Find where the given text appears and provide that cell's center as [x, y] coordinate. 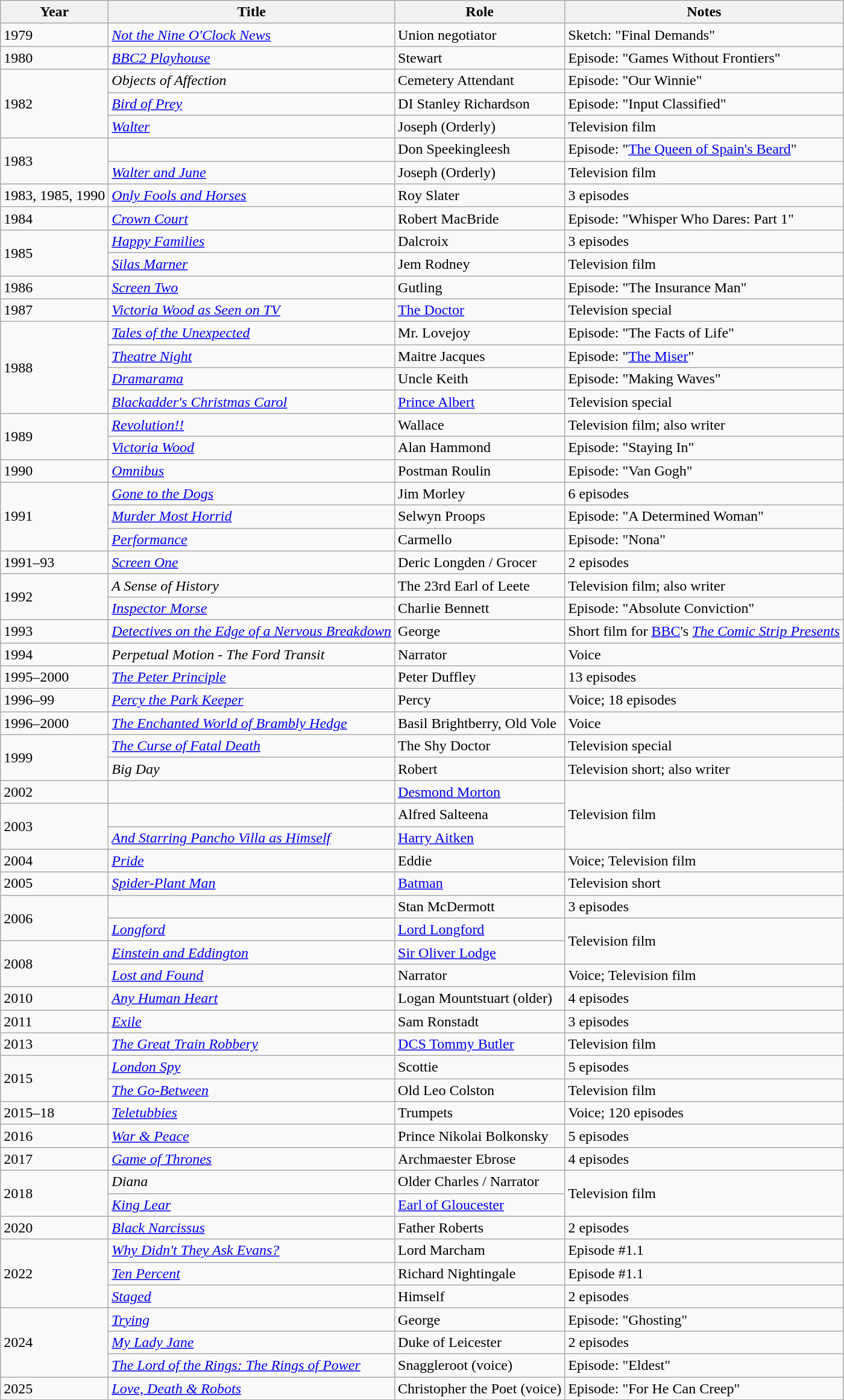
2010 [54, 998]
War & Peace [252, 1136]
Television short; also writer [704, 769]
Objects of Affection [252, 81]
Why Didn't They Ask Evans? [252, 1251]
1993 [54, 631]
Role [480, 12]
Episode: "The Facts of Life" [704, 333]
2015–18 [54, 1113]
1988 [54, 368]
Jim Morley [480, 494]
Episode: "Input Classified" [704, 104]
1983 [54, 161]
Batman [480, 884]
Exile [252, 1022]
Uncle Keith [480, 379]
1980 [54, 58]
1986 [54, 287]
Deric Longden / Grocer [480, 562]
Walter and June [252, 172]
2013 [54, 1044]
Only Fools and Horses [252, 195]
Episode: "Eldest" [704, 1365]
Teletubbies [252, 1113]
Richard Nightingale [480, 1273]
The Go-Between [252, 1090]
2024 [54, 1342]
Diana [252, 1182]
Lord Longford [480, 929]
Episode: "Our Winnie" [704, 81]
Duke of Leicester [480, 1342]
Eddie [480, 861]
2003 [54, 826]
Lost and Found [252, 975]
Episode: "The Queen of Spain's Beard" [704, 149]
Peter Duffley [480, 677]
Alfred Salteena [480, 815]
2016 [54, 1136]
2002 [54, 792]
Logan Mountstuart (older) [480, 998]
Einstein and Eddington [252, 952]
Theatre Night [252, 356]
The Lord of the Rings: The Rings of Power [252, 1365]
The Curse of Fatal Death [252, 746]
2005 [54, 884]
Harry Aitken [480, 838]
Short film for BBC's The Comic Strip Presents [704, 631]
Robert [480, 769]
Selwyn Proops [480, 516]
Sir Oliver Lodge [480, 952]
Percy the Park Keeper [252, 700]
Episode: "Nona" [704, 539]
Any Human Heart [252, 998]
Victoria Wood as Seen on TV [252, 310]
Cemetery Attendant [480, 81]
Notes [704, 12]
1996–2000 [54, 723]
1987 [54, 310]
Screen One [252, 562]
Episode: "The Insurance Man" [704, 287]
Episode: "For He Can Creep" [704, 1388]
DI Stanley Richardson [480, 104]
Victoria Wood [252, 448]
1996–99 [54, 700]
Old Leo Colston [480, 1090]
1994 [54, 654]
Happy Families [252, 241]
Episode: "A Determined Woman" [704, 516]
Trying [252, 1319]
Detectives on the Edge of a Nervous Breakdown [252, 631]
Charlie Bennett [480, 608]
1983, 1985, 1990 [54, 195]
1984 [54, 218]
13 episodes [704, 677]
The Great Train Robbery [252, 1044]
Scottie [480, 1067]
2011 [54, 1022]
Voice; 18 episodes [704, 700]
DCS Tommy Butler [480, 1044]
Dramarama [252, 379]
Wallace [480, 425]
Stan McDermott [480, 906]
Silas Marner [252, 264]
Archmaester Ebrose [480, 1159]
Blackadder's Christmas Carol [252, 402]
1991 [54, 516]
1999 [54, 758]
2020 [54, 1228]
2008 [54, 964]
Gone to the Dogs [252, 494]
Roy Slater [480, 195]
Perpetual Motion - The Ford Transit [252, 654]
Robert MacBride [480, 218]
Black Narcissus [252, 1228]
The Doctor [480, 310]
2018 [54, 1193]
Love, Death & Robots [252, 1388]
Revolution!! [252, 425]
Television short [704, 884]
The Peter Principle [252, 677]
Father Roberts [480, 1228]
Percy [480, 700]
Game of Thrones [252, 1159]
2006 [54, 918]
Episode: "Ghosting" [704, 1319]
Inspector Morse [252, 608]
Postman Roulin [480, 471]
Stewart [480, 58]
1982 [54, 104]
2015 [54, 1079]
1991–93 [54, 562]
1985 [54, 253]
Trumpets [480, 1113]
Title [252, 12]
Walter [252, 127]
Pride [252, 861]
Earl of Gloucester [480, 1205]
Carmello [480, 539]
2022 [54, 1273]
Not the Nine O'Clock News [252, 35]
Voice; 120 episodes [704, 1113]
Dalcroix [480, 241]
Staged [252, 1296]
Desmond Morton [480, 792]
Jem Rodney [480, 264]
Episode: "Making Waves" [704, 379]
Omnibus [252, 471]
BBC2 Playhouse [252, 58]
Crown Court [252, 218]
Episode: "Staying In" [704, 448]
1989 [54, 436]
Year [54, 12]
Screen Two [252, 287]
Spider-Plant Man [252, 884]
Sam Ronstadt [480, 1022]
Big Day [252, 769]
My Lady Jane [252, 1342]
The Enchanted World of Brambly Hedge [252, 723]
6 episodes [704, 494]
London Spy [252, 1067]
The Shy Doctor [480, 746]
Bird of Prey [252, 104]
Union negotiator [480, 35]
Don Speekingleesh [480, 149]
2004 [54, 861]
Longford [252, 929]
Older Charles / Narrator [480, 1182]
Episode: "Van Gogh" [704, 471]
2017 [54, 1159]
2025 [54, 1388]
Prince Albert [480, 402]
1979 [54, 35]
Gutling [480, 287]
Episode: "Games Without Frontiers" [704, 58]
Tales of the Unexpected [252, 333]
Sketch: "Final Demands" [704, 35]
Snaggleroot (voice) [480, 1365]
Basil Brightberry, Old Vole [480, 723]
Episode: "Whisper Who Dares: Part 1" [704, 218]
Christopher the Poet (voice) [480, 1388]
King Lear [252, 1205]
Performance [252, 539]
Ten Percent [252, 1273]
1990 [54, 471]
Himself [480, 1296]
The 23rd Earl of Leete [480, 585]
1995–2000 [54, 677]
And Starring Pancho Villa as Himself [252, 838]
Prince Nikolai Bolkonsky [480, 1136]
Alan Hammond [480, 448]
Maitre Jacques [480, 356]
Lord Marcham [480, 1251]
Murder Most Horrid [252, 516]
Episode: "The Miser" [704, 356]
1992 [54, 597]
Mr. Lovejoy [480, 333]
A Sense of History [252, 585]
Episode: "Absolute Conviction" [704, 608]
